Capture the cell that displays the provided text and extract its (x, y) central coordinate. 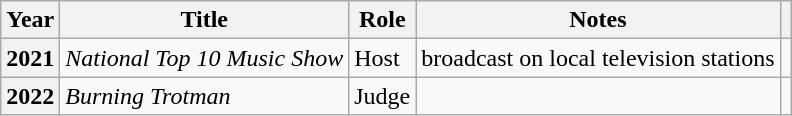
Burning Trotman (204, 96)
Notes (598, 20)
Host (382, 58)
Judge (382, 96)
2022 (30, 96)
Year (30, 20)
2021 (30, 58)
Title (204, 20)
broadcast on local television stations (598, 58)
National Top 10 Music Show (204, 58)
Role (382, 20)
